Output the [x, y] coordinate of the center of the cell containing the given text.  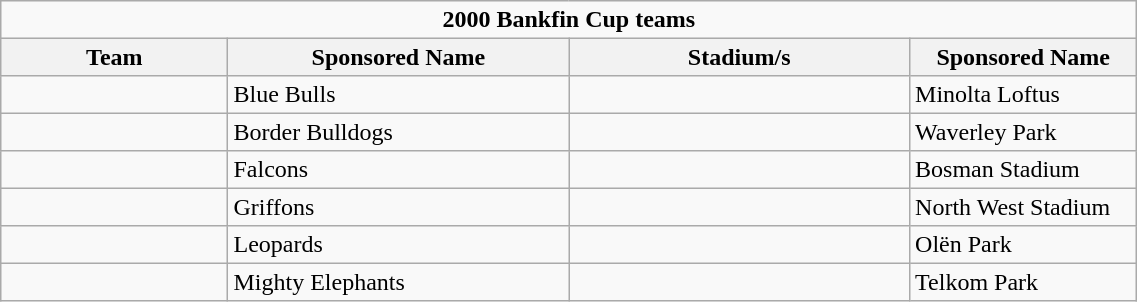
Blue Bulls [398, 94]
Border Bulldogs [398, 132]
North West Stadium [1024, 206]
Griffons [398, 206]
Team [114, 56]
Olën Park [1024, 244]
Stadium/s [740, 56]
Leopards [398, 244]
Mighty Elephants [398, 282]
Waverley Park [1024, 132]
Minolta Loftus [1024, 94]
2000 Bankfin Cup teams [569, 20]
Telkom Park [1024, 282]
Bosman Stadium [1024, 170]
Falcons [398, 170]
